Determine the [X, Y] coordinate at the center of the cell enclosing the given text.  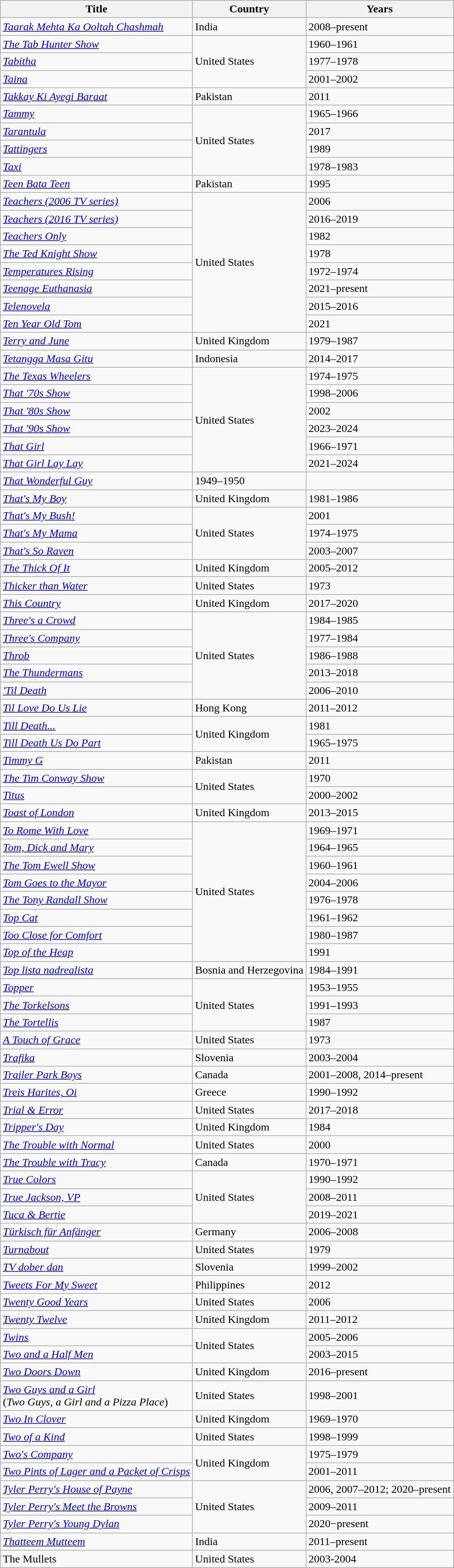
Telenovela [96, 306]
Teen Bata Teen [96, 184]
2023–2024 [379, 428]
Tarantula [96, 131]
2014–2017 [379, 358]
1970 [379, 778]
1979 [379, 1249]
2021–2024 [379, 463]
That's My Mama [96, 533]
TV dober dan [96, 1267]
1987 [379, 1022]
1976–1978 [379, 900]
Indonesia [249, 358]
Top lista nadrealista [96, 970]
The Torkelsons [96, 1005]
2006, 2007–2012; 2020–present [379, 1489]
Twins [96, 1337]
1961–1962 [379, 918]
2003–2007 [379, 551]
2013–2015 [379, 813]
Greece [249, 1092]
'Til Death [96, 690]
2011–present [379, 1541]
That '80s Show [96, 411]
1980–1987 [379, 935]
That's So Raven [96, 551]
Taina [96, 79]
1965–1975 [379, 743]
Taarak Mehta Ka Ooltah Chashmah [96, 27]
2021 [379, 324]
Two and a Half Men [96, 1355]
1991 [379, 952]
Trial & Error [96, 1110]
Tom Goes to the Mayor [96, 883]
Tyler Perry's Meet the Browns [96, 1506]
Top Cat [96, 918]
2003–2015 [379, 1355]
Years [379, 9]
1981–1986 [379, 498]
This Country [96, 603]
2021–present [379, 289]
1995 [379, 184]
Toast of London [96, 813]
Teachers Only [96, 236]
1989 [379, 149]
The Tim Conway Show [96, 778]
1981 [379, 725]
That Girl Lay Lay [96, 463]
The Tom Ewell Show [96, 865]
Germany [249, 1232]
Too Close for Comfort [96, 935]
2005–2006 [379, 1337]
1982 [379, 236]
The Mullets [96, 1559]
1970–1971 [379, 1162]
Treis Harites, Oi [96, 1092]
2017–2018 [379, 1110]
Teachers (2016 TV series) [96, 219]
Tattingers [96, 149]
The Ted Knight Show [96, 254]
Tyler Perry's Young Dylan [96, 1524]
Topper [96, 987]
Temperatures Rising [96, 271]
1969–1970 [379, 1419]
Turnabout [96, 1249]
2016–2019 [379, 219]
2000 [379, 1145]
That's My Boy [96, 498]
That '70s Show [96, 393]
1999–2002 [379, 1267]
The Thick Of It [96, 568]
True Jackson, VP [96, 1197]
2003-2004 [379, 1559]
2016–present [379, 1372]
True Colors [96, 1180]
Tabitha [96, 62]
That's My Bush! [96, 516]
2017 [379, 131]
1991–1993 [379, 1005]
That '90s Show [96, 428]
Tammy [96, 114]
1978 [379, 254]
Tom, Dick and Mary [96, 848]
1978–1983 [379, 166]
1972–1974 [379, 271]
1984–1991 [379, 970]
1966–1971 [379, 446]
Three's a Crowd [96, 621]
Trafika [96, 1057]
The Thundermans [96, 673]
1998–1999 [379, 1437]
1998–2001 [379, 1395]
2008–2011 [379, 1197]
2001 [379, 516]
2019–2021 [379, 1215]
2006–2008 [379, 1232]
Terry and June [96, 341]
1965–1966 [379, 114]
Two of a Kind [96, 1437]
2002 [379, 411]
1953–1955 [379, 987]
Tuca & Bertie [96, 1215]
Tetangga Masa Gitu [96, 358]
2008–present [379, 27]
1979–1987 [379, 341]
That Girl [96, 446]
1969–1971 [379, 830]
1975–1979 [379, 1454]
2013–2018 [379, 673]
1998–2006 [379, 393]
Throb [96, 655]
2001–2008, 2014–present [379, 1075]
Taxi [96, 166]
2009–2011 [379, 1506]
2004–2006 [379, 883]
2020−present [379, 1524]
Bosnia and Herzegovina [249, 970]
Twenty Twelve [96, 1319]
Title [96, 9]
The Trouble with Tracy [96, 1162]
Timmy G [96, 760]
2015–2016 [379, 306]
Hong Kong [249, 708]
A Touch of Grace [96, 1040]
2017–2020 [379, 603]
The Trouble with Normal [96, 1145]
Tyler Perry's House of Payne [96, 1489]
1984–1985 [379, 621]
The Texas Wheelers [96, 376]
Trailer Park Boys [96, 1075]
Till Death Us Do Part [96, 743]
2001–2011 [379, 1472]
2003–2004 [379, 1057]
1984 [379, 1127]
2006–2010 [379, 690]
Two In Clover [96, 1419]
2012 [379, 1284]
Philippines [249, 1284]
1964–1965 [379, 848]
The Tortellis [96, 1022]
Top of the Heap [96, 952]
1949–1950 [249, 481]
Two Doors Down [96, 1372]
Two Pints of Lager and a Packet of Crisps [96, 1472]
To Rome With Love [96, 830]
Ten Year Old Tom [96, 324]
2001–2002 [379, 79]
Takkay Ki Ayegi Baraat [96, 96]
Titus [96, 795]
Three's Company [96, 638]
Teenage Euthanasia [96, 289]
The Tony Randall Show [96, 900]
Tweets For My Sweet [96, 1284]
Twenty Good Years [96, 1302]
1977–1978 [379, 62]
The Tab Hunter Show [96, 44]
Türkisch für Anfänger [96, 1232]
Thicker than Water [96, 586]
Tripper's Day [96, 1127]
1986–1988 [379, 655]
Til Love Do Us Lie [96, 708]
Teachers (2006 TV series) [96, 201]
Two Guys and a Girl(Two Guys, a Girl and a Pizza Place) [96, 1395]
Till Death... [96, 725]
Country [249, 9]
2005–2012 [379, 568]
Two's Company [96, 1454]
Thatteem Mutteem [96, 1541]
That Wonderful Guy [96, 481]
2000–2002 [379, 795]
1977–1984 [379, 638]
